Provide the [x, y] coordinate of the cell's center where the given text is located.  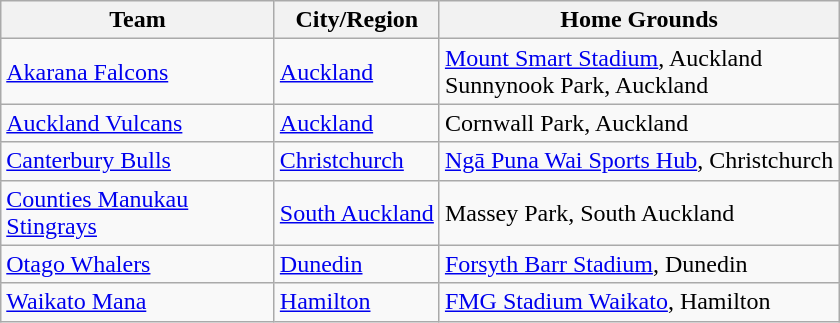
Canterbury Bulls [138, 161]
South Auckland [356, 212]
Hamilton [356, 302]
Dunedin [356, 264]
Massey Park, South Auckland [638, 212]
Home Grounds [638, 20]
Christchurch [356, 161]
Waikato Mana [138, 302]
Forsyth Barr Stadium, Dunedin [638, 264]
Auckland Vulcans [138, 123]
Counties Manukau Stingrays [138, 212]
FMG Stadium Waikato, Hamilton [638, 302]
Team [138, 20]
Cornwall Park, Auckland [638, 123]
City/Region [356, 20]
Mount Smart Stadium, AucklandSunnynook Park, Auckland [638, 72]
Ngā Puna Wai Sports Hub, Christchurch [638, 161]
Otago Whalers [138, 264]
Akarana Falcons [138, 72]
